Search for the cell housing the specified text and yield its (x, y) center coordinate. 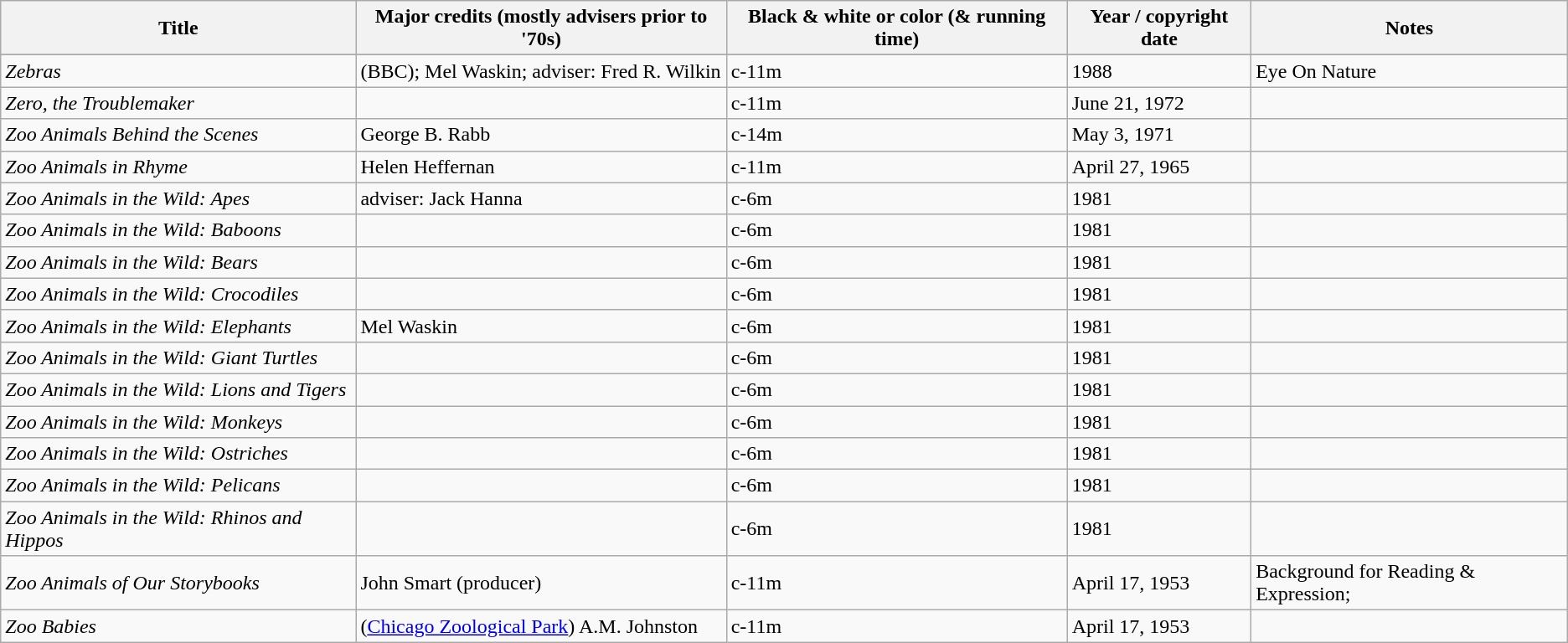
June 21, 1972 (1159, 103)
Zoo Animals of Our Storybooks (178, 583)
c-14m (896, 135)
Zero, the Troublemaker (178, 103)
Zoo Animals in the Wild: Bears (178, 262)
Year / copyright date (1159, 28)
John Smart (producer) (541, 583)
Eye On Nature (1410, 71)
Zoo Animals in the Wild: Apes (178, 198)
Black & white or color (& running time) (896, 28)
Zoo Animals in the Wild: Baboons (178, 230)
Zoo Animals Behind the Scenes (178, 135)
Zoo Animals in Rhyme (178, 167)
Zoo Animals in the Wild: Rhinos and Hippos (178, 529)
1988 (1159, 71)
Zoo Animals in the Wild: Crocodiles (178, 294)
Zebras (178, 71)
(Chicago Zoological Park) A.M. Johnston (541, 626)
adviser: Jack Hanna (541, 198)
Zoo Animals in the Wild: Lions and Tigers (178, 389)
May 3, 1971 (1159, 135)
Major credits (mostly advisers prior to '70s) (541, 28)
Mel Waskin (541, 326)
Title (178, 28)
April 27, 1965 (1159, 167)
Background for Reading & Expression; (1410, 583)
Zoo Animals in the Wild: Ostriches (178, 454)
George B. Rabb (541, 135)
Zoo Animals in the Wild: Monkeys (178, 421)
Zoo Babies (178, 626)
(BBC); Mel Waskin; adviser: Fred R. Wilkin (541, 71)
Zoo Animals in the Wild: Pelicans (178, 486)
Zoo Animals in the Wild: Elephants (178, 326)
Notes (1410, 28)
Zoo Animals in the Wild: Giant Turtles (178, 358)
Helen Heffernan (541, 167)
